Find where the given text appears and provide that cell's center as (X, Y) coordinate. 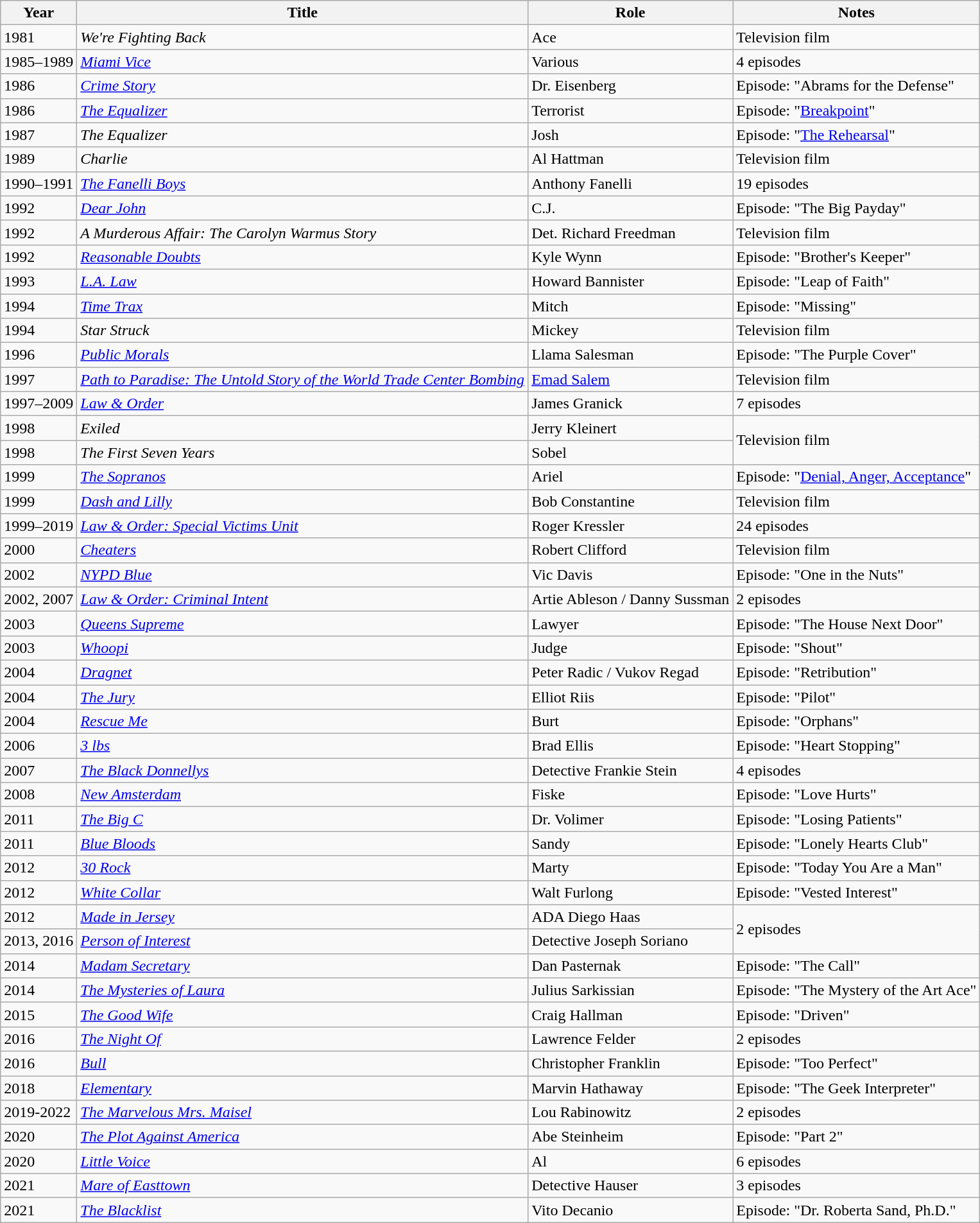
2018 (39, 1088)
Episode: "Leap of Faith" (856, 281)
Law & Order (303, 404)
Episode: "Losing Patients" (856, 819)
Made in Jersey (303, 917)
Reasonable Doubts (303, 257)
Lawrence Felder (630, 1039)
Roger Kressler (630, 526)
Mare of Easttown (303, 1186)
Terrorist (630, 110)
The Marvelous Mrs. Maisel (303, 1113)
The Sopranos (303, 477)
Law & Order: Criminal Intent (303, 599)
Episode: "Dr. Roberta Sand, Ph.D." (856, 1210)
2002, 2007 (39, 599)
Notes (856, 13)
Vic Davis (630, 575)
Exiled (303, 428)
Rescue Me (303, 722)
1989 (39, 159)
Episode: "Love Hurts" (856, 795)
1997 (39, 379)
Judge (630, 648)
Dear John (303, 208)
Episode: "The Big Payday" (856, 208)
Episode: "Retribution" (856, 672)
Miami Vice (303, 62)
Episode: "The Call" (856, 966)
6 episodes (856, 1161)
Path to Paradise: The Untold Story of the World Trade Center Bombing (303, 379)
24 episodes (856, 526)
Dr. Eisenberg (630, 86)
2013, 2016 (39, 941)
Christopher Franklin (630, 1063)
1996 (39, 355)
Det. Richard Freedman (630, 232)
Emad Salem (630, 379)
The Mysteries of Laura (303, 990)
The Black Donnellys (303, 770)
Josh (630, 135)
Episode: "The Purple Cover" (856, 355)
7 episodes (856, 404)
3 episodes (856, 1186)
Abe Steinheim (630, 1137)
Episode: "Too Perfect" (856, 1063)
We're Fighting Back (303, 37)
The Night Of (303, 1039)
Episode: "The Mystery of the Art Ace" (856, 990)
Episode: "Denial, Anger, Acceptance" (856, 477)
Marvin Hathaway (630, 1088)
Mickey (630, 331)
White Collar (303, 892)
Madam Secretary (303, 966)
L.A. Law (303, 281)
The Blacklist (303, 1210)
1985–1989 (39, 62)
Public Morals (303, 355)
Year (39, 13)
Episode: "Brother's Keeper" (856, 257)
ADA Diego Haas (630, 917)
Crime Story (303, 86)
Sandy (630, 844)
Walt Furlong (630, 892)
Episode: "Vested Interest" (856, 892)
Time Trax (303, 306)
Episode: "The Rehearsal" (856, 135)
Dan Pasternak (630, 966)
Sobel (630, 453)
Detective Joseph Soriano (630, 941)
Al Hattman (630, 159)
Bull (303, 1063)
2000 (39, 550)
The Plot Against America (303, 1137)
The Big C (303, 819)
Person of Interest (303, 941)
Law & Order: Special Victims Unit (303, 526)
Marty (630, 868)
1997–2009 (39, 404)
Episode: "Abrams for the Defense" (856, 86)
Dash and Lilly (303, 501)
Fiske (630, 795)
Ariel (630, 477)
Peter Radic / Vukov Regad (630, 672)
Howard Bannister (630, 281)
New Amsterdam (303, 795)
Episode: "Driven" (856, 1014)
Cheaters (303, 550)
Role (630, 13)
1999–2019 (39, 526)
Episode: "Orphans" (856, 722)
Bob Constantine (630, 501)
2006 (39, 746)
Craig Hallman (630, 1014)
Burt (630, 722)
Episode: "Lonely Hearts Club" (856, 844)
Vito Decanio (630, 1210)
Queens Supreme (303, 623)
Blue Bloods (303, 844)
The Jury (303, 697)
The First Seven Years (303, 453)
Episode: "Part 2" (856, 1137)
Elementary (303, 1088)
1993 (39, 281)
Ace (630, 37)
Dragnet (303, 672)
Dr. Volimer (630, 819)
1981 (39, 37)
The Fanelli Boys (303, 184)
Charlie (303, 159)
Artie Ableson / Danny Sussman (630, 599)
Episode: "Pilot" (856, 697)
2019-2022 (39, 1113)
A Murderous Affair: The Carolyn Warmus Story (303, 232)
The Good Wife (303, 1014)
Detective Hauser (630, 1186)
Llama Salesman (630, 355)
Brad Ellis (630, 746)
Episode: "One in the Nuts" (856, 575)
Episode: "The House Next Door" (856, 623)
2008 (39, 795)
Detective Frankie Stein (630, 770)
Robert Clifford (630, 550)
Whoopi (303, 648)
Mitch (630, 306)
Lawyer (630, 623)
Anthony Fanelli (630, 184)
Episode: "Heart Stopping" (856, 746)
Kyle Wynn (630, 257)
Title (303, 13)
Al (630, 1161)
NYPD Blue (303, 575)
Jerry Kleinert (630, 428)
Episode: "Missing" (856, 306)
James Granick (630, 404)
Elliot Riis (630, 697)
Various (630, 62)
Episode: "Breakpoint" (856, 110)
Julius Sarkissian (630, 990)
Episode: "Shout" (856, 648)
3 lbs (303, 746)
30 Rock (303, 868)
C.J. (630, 208)
Episode: "Today You Are a Man" (856, 868)
Lou Rabinowitz (630, 1113)
1990–1991 (39, 184)
Star Struck (303, 331)
2007 (39, 770)
2002 (39, 575)
2015 (39, 1014)
Little Voice (303, 1161)
1987 (39, 135)
Episode: "The Geek Interpreter" (856, 1088)
19 episodes (856, 184)
